Find where the given text appears and provide that cell's center as [X, Y] coordinate. 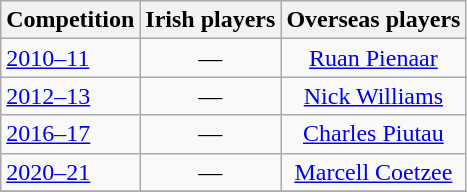
Nick Williams [374, 96]
Charles Piutau [374, 134]
Irish players [210, 20]
Ruan Pienaar [374, 58]
2016–17 [70, 134]
Competition [70, 20]
2020–21 [70, 172]
Marcell Coetzee [374, 172]
2010–11 [70, 58]
2012–13 [70, 96]
Overseas players [374, 20]
